Extract the [x, y] coordinate from the center of the cell holding the provided text.  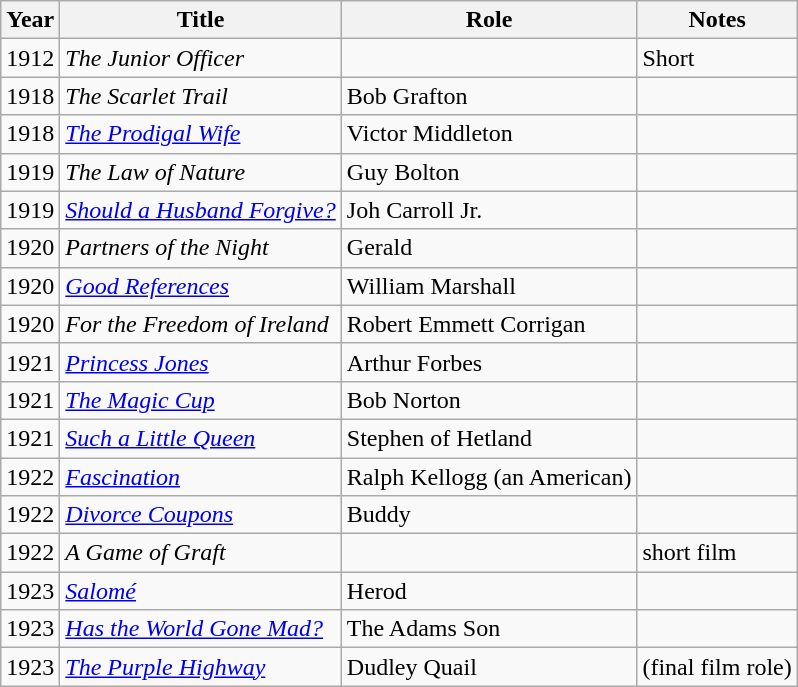
short film [717, 553]
Should a Husband Forgive? [200, 210]
For the Freedom of Ireland [200, 324]
Gerald [489, 248]
Notes [717, 20]
Buddy [489, 515]
The Purple Highway [200, 667]
William Marshall [489, 286]
A Game of Graft [200, 553]
The Adams Son [489, 629]
Ralph Kellogg (an American) [489, 477]
Dudley Quail [489, 667]
Herod [489, 591]
The Prodigal Wife [200, 134]
Year [30, 20]
Such a Little Queen [200, 438]
Arthur Forbes [489, 362]
Guy Bolton [489, 172]
Divorce Coupons [200, 515]
Partners of the Night [200, 248]
Bob Norton [489, 400]
Salomé [200, 591]
Role [489, 20]
Victor Middleton [489, 134]
The Junior Officer [200, 58]
Stephen of Hetland [489, 438]
Robert Emmett Corrigan [489, 324]
Good References [200, 286]
Bob Grafton [489, 96]
Has the World Gone Mad? [200, 629]
1912 [30, 58]
The Scarlet Trail [200, 96]
Title [200, 20]
The Magic Cup [200, 400]
(final film role) [717, 667]
Joh Carroll Jr. [489, 210]
The Law of Nature [200, 172]
Fascination [200, 477]
Short [717, 58]
Princess Jones [200, 362]
